Search for the cell housing the specified text and yield its (x, y) center coordinate. 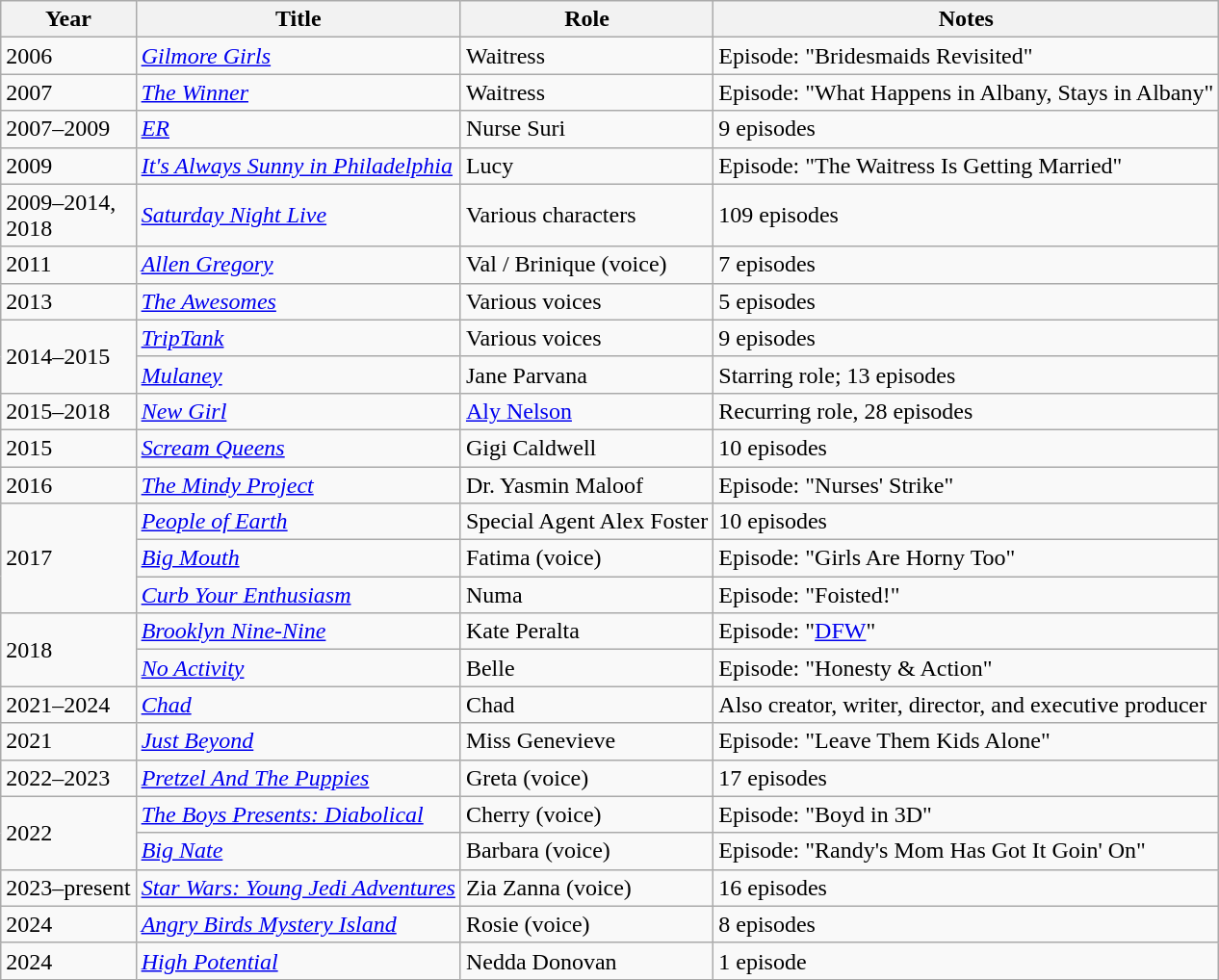
Cherry (voice) (586, 814)
ER (298, 129)
2022–2023 (68, 778)
The Boys Presents: Diabolical (298, 814)
Greta (voice) (586, 778)
High Potential (298, 961)
Rosie (voice) (586, 924)
Barbara (voice) (586, 851)
2017 (68, 558)
Belle (586, 668)
Recurring role, 28 episodes (967, 411)
New Girl (298, 411)
Episode: "Foisted!" (967, 595)
2021–2024 (68, 705)
Angry Birds Mystery Island (298, 924)
Saturday Night Live (298, 216)
Episode: "Girls Are Horny Too" (967, 558)
Star Wars: Young Jedi Adventures (298, 888)
Special Agent Alex Foster (586, 522)
Mulaney (298, 374)
Aly Nelson (586, 411)
2022 (68, 833)
Gigi Caldwell (586, 448)
Big Mouth (298, 558)
Big Nate (298, 851)
2007–2009 (68, 129)
Episode: "Bridesmaids Revisited" (967, 56)
2015–2018 (68, 411)
Episode: "Nurses' Strike" (967, 484)
Miss Genevieve (586, 741)
2009–2014,2018 (68, 216)
Episode: "What Happens in Albany, Stays in Albany" (967, 92)
Curb Your Enthusiasm (298, 595)
2023–present (68, 888)
Episode: "Boyd in 3D" (967, 814)
Gilmore Girls (298, 56)
Just Beyond (298, 741)
Kate Peralta (586, 632)
People of Earth (298, 522)
Fatima (voice) (586, 558)
No Activity (298, 668)
Allen Gregory (298, 265)
Various characters (586, 216)
109 episodes (967, 216)
2015 (68, 448)
5 episodes (967, 301)
Nurse Suri (586, 129)
TripTank (298, 338)
2011 (68, 265)
2016 (68, 484)
Lucy (586, 166)
1 episode (967, 961)
Scream Queens (298, 448)
It's Always Sunny in Philadelphia (298, 166)
The Awesomes (298, 301)
Starring role; 13 episodes (967, 374)
Nedda Donovan (586, 961)
2014–2015 (68, 356)
Notes (967, 19)
Episode: "Randy's Mom Has Got It Goin' On" (967, 851)
Episode: "Honesty & Action" (967, 668)
16 episodes (967, 888)
2021 (68, 741)
Jane Parvana (586, 374)
2013 (68, 301)
Episode: "Leave Them Kids Alone" (967, 741)
Year (68, 19)
2018 (68, 650)
Pretzel And The Puppies (298, 778)
2006 (68, 56)
8 episodes (967, 924)
The Winner (298, 92)
Zia Zanna (voice) (586, 888)
Role (586, 19)
Brooklyn Nine-Nine (298, 632)
7 episodes (967, 265)
2007 (68, 92)
2009 (68, 166)
17 episodes (967, 778)
Also creator, writer, director, and executive producer (967, 705)
Episode: "DFW" (967, 632)
Title (298, 19)
Numa (586, 595)
The Mindy Project (298, 484)
Val / Brinique (voice) (586, 265)
Dr. Yasmin Maloof (586, 484)
Episode: "The Waitress Is Getting Married" (967, 166)
